For the text-containing cell, return its midpoint in (X, Y) coordinate format. 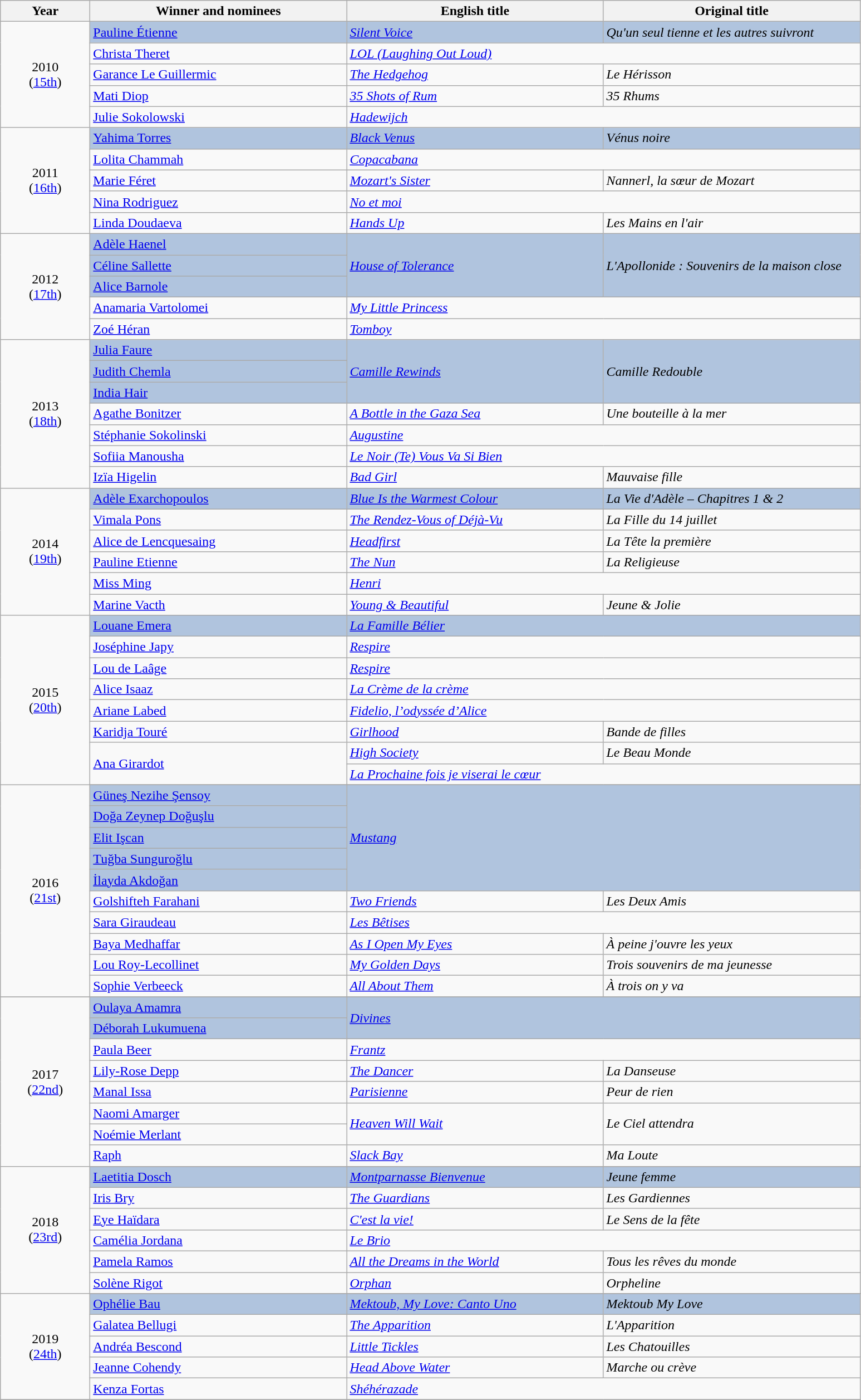
A Bottle in the Gaza Sea (475, 414)
Little Tickles (475, 1347)
Frantz (603, 1050)
Lily-Rose Depp (218, 1071)
Camélia Jordana (218, 1240)
2011(16th) (46, 180)
2012(17th) (46, 286)
Mati Diop (218, 96)
India Hair (218, 393)
Anamaria Vartolomei (218, 308)
The Rendez-Vous of Déjà-Vu (475, 520)
Winner and nominees (218, 11)
Manal Issa (218, 1092)
Miss Ming (218, 583)
Céline Sallette (218, 266)
Sara Giraudeau (218, 922)
Orphan (475, 1282)
Alice Barnole (218, 287)
Les Chatouilles (731, 1347)
All the Dreams in the World (475, 1261)
2014(19th) (46, 551)
35 Shots of Rum (475, 96)
Marine Vacth (218, 604)
Heaven Will Wait (475, 1124)
Pamela Ramos (218, 1261)
The Nun (475, 562)
The Dancer (475, 1071)
Montparnasse Bienvenue (475, 1177)
Sofiia Manousha (218, 456)
Marche ou crève (731, 1368)
Girlhood (475, 732)
Shéhérazade (603, 1389)
À peine j'ouvre les yeux (731, 944)
İlayda Akdoğan (218, 880)
La Danseuse (731, 1071)
Hadewijch (603, 117)
Camille Rewinds (475, 371)
Tous les rêves du monde (731, 1261)
Bande de filles (731, 732)
Tuğba Sunguroğlu (218, 859)
English title (475, 11)
Karidja Touré (218, 732)
Noémie Merlant (218, 1134)
Doğa Zeynep Doğuşlu (218, 816)
Nannerl, la sœur de Mozart (731, 180)
High Society (475, 753)
Jeune & Jolie (731, 604)
Agathe Bonitzer (218, 414)
The Guardians (475, 1198)
La Vie d'Adèle – Chapitres 1 & 2 (731, 498)
Les Gardiennes (731, 1198)
Fidelio, l’odyssée d’Alice (603, 711)
2018(23rd) (46, 1230)
Solène Rigot (218, 1282)
Bad Girl (475, 477)
Black Venus (475, 138)
Slack Bay (475, 1156)
La Famille Bélier (603, 626)
Les Bêtises (603, 922)
2019(24th) (46, 1347)
Henri (603, 583)
Julia Faure (218, 350)
2017(22nd) (46, 1081)
Zoé Héran (218, 329)
Silent Voice (475, 32)
Marie Féret (218, 180)
Headfirst (475, 541)
Mozart's Sister (475, 180)
Golshifteh Farahani (218, 901)
Lou de Laâge (218, 668)
Vimala Pons (218, 520)
Head Above Water (475, 1368)
Parisienne (475, 1092)
Iris Bry (218, 1198)
Galatea Bellugi (218, 1325)
Orpheline (731, 1282)
Alice Isaaz (218, 689)
L'Apollonide : Souvenirs de la maison close (731, 265)
La Crème de la crème (603, 689)
Lou Roy-Lecollinet (218, 965)
Blue Is the Warmest Colour (475, 498)
Divines (603, 1018)
Tomboy (603, 329)
C'est la vie! (475, 1219)
LOL (Laughing Out Loud) (603, 53)
As I Open My Eyes (475, 944)
House of Tolerance (475, 265)
2013(18th) (46, 414)
Le Beau Monde (731, 753)
Raph (218, 1156)
La Prochaine fois je viserai le cœur (603, 774)
La Religieuse (731, 562)
Déborah Lukumuena (218, 1029)
À trois on y va (731, 986)
Alice de Lencquesaing (218, 541)
Judith Chemla (218, 371)
Adèle Haenel (218, 244)
Camille Redouble (731, 371)
2015(20th) (46, 700)
Louane Emera (218, 626)
Güneş Nezihe Şensoy (218, 795)
Oulaya Amamra (218, 1007)
Hands Up (475, 223)
Le Sens de la fête (731, 1219)
Les Mains en l'air (731, 223)
2016(21st) (46, 891)
Le Ciel attendra (731, 1124)
Izïa Higelin (218, 477)
Augustine (603, 435)
Sophie Verbeeck (218, 986)
Peur de rien (731, 1092)
Year (46, 11)
Original title (731, 11)
Copacabana (603, 159)
Qu'un seul tienne et les autres suivront (731, 32)
Jeune femme (731, 1177)
Mauvaise fille (731, 477)
Eye Haïdara (218, 1219)
My Little Princess (603, 308)
The Apparition (475, 1325)
Le Hérisson (731, 75)
Jeanne Cohendy (218, 1368)
Garance Le Guillermic (218, 75)
Ma Loute (731, 1156)
All About Them (475, 986)
My Golden Days (475, 965)
Joséphine Japy (218, 647)
Mektoub, My Love: Canto Uno (475, 1304)
Vénus noire (731, 138)
Linda Doudaeva (218, 223)
La Tête la première (731, 541)
Trois souvenirs de ma jeunesse (731, 965)
Les Deux Amis (731, 901)
Ana Girardot (218, 763)
La Fille du 14 juillet (731, 520)
Two Friends (475, 901)
L'Apparition (731, 1325)
No et moi (603, 202)
The Hedgehog (475, 75)
Une bouteille à la mer (731, 414)
Stéphanie Sokolinski (218, 435)
Ariane Labed (218, 711)
Le Brio (603, 1240)
Nina Rodriguez (218, 202)
Pauline Étienne (218, 32)
Mustang (603, 838)
Adèle Exarchopoulos (218, 498)
Le Noir (Te) Vous Va Si Bien (603, 456)
Elit Işcan (218, 838)
Young & Beautiful (475, 604)
Andréa Bescond (218, 1347)
Pauline Etienne (218, 562)
Kenza Fortas (218, 1389)
Christa Theret (218, 53)
35 Rhums (731, 96)
Julie Sokolowski (218, 117)
Yahima Torres (218, 138)
2010(15th) (46, 75)
Lolita Chammah (218, 159)
Baya Medhaffar (218, 944)
Paula Beer (218, 1050)
Naomi Amarger (218, 1113)
Laetitia Dosch (218, 1177)
Ophélie Bau (218, 1304)
Mektoub My Love (731, 1304)
